Pinpoint the cell where the given text exists, returning its (x, y) midpoint coordinate. 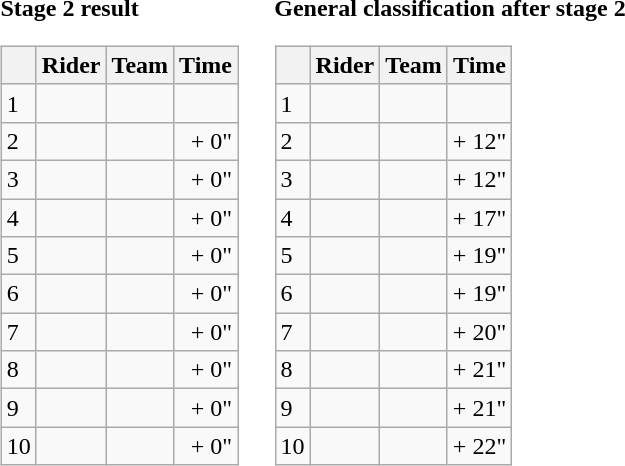
+ 22" (479, 446)
+ 20" (479, 332)
+ 17" (479, 217)
